Extract the (X, Y) coordinate from the center of the cell holding the provided text.  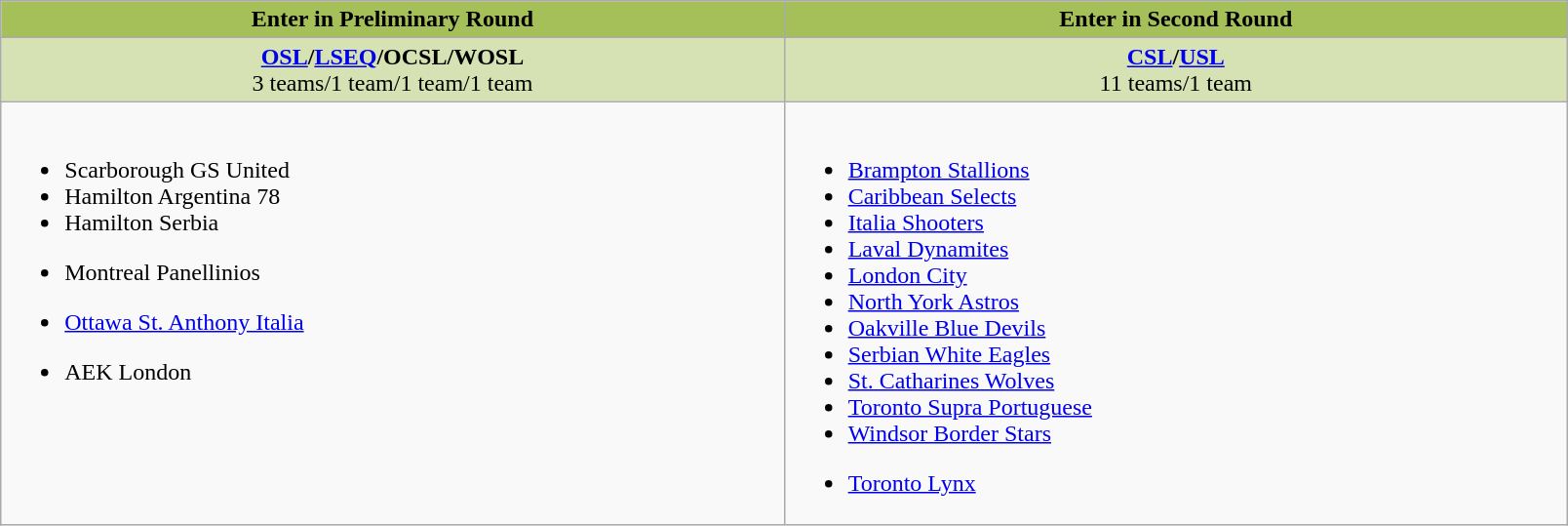
CSL/USL11 teams/1 team (1176, 70)
Enter in Second Round (1176, 20)
Scarborough GS UnitedHamilton Argentina 78Hamilton SerbiaMontreal PanelliniosOttawa St. Anthony ItaliaAEK London (392, 313)
OSL/LSEQ/OCSL/WOSL3 teams/1 team/1 team/1 team (392, 70)
Enter in Preliminary Round (392, 20)
